Scan for the cell matching the given text and deliver its (x, y) coordinate at center. 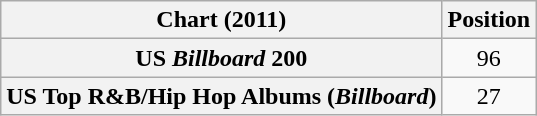
96 (489, 58)
Position (489, 20)
27 (489, 96)
US Top R&B/Hip Hop Albums (Billboard) (222, 96)
Chart (2011) (222, 20)
US Billboard 200 (222, 58)
